From the cell containing the given text, extract its center point as (X, Y) coordinate. 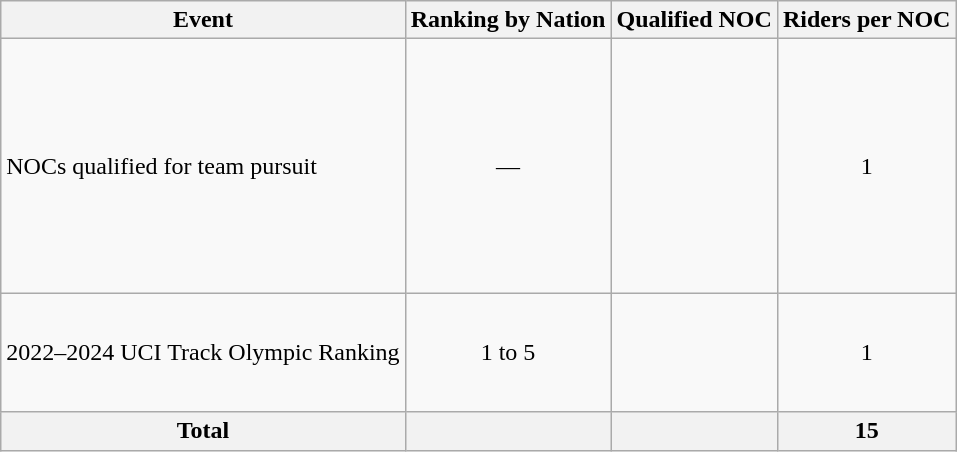
1 to 5 (508, 352)
Qualified NOC (694, 20)
Event (203, 20)
NOCs qualified for team pursuit (203, 166)
— (508, 166)
Total (203, 431)
2022–2024 UCI Track Olympic Ranking (203, 352)
Riders per NOC (866, 20)
Ranking by Nation (508, 20)
15 (866, 431)
